Return (x, y) of the center of cell containing provided text 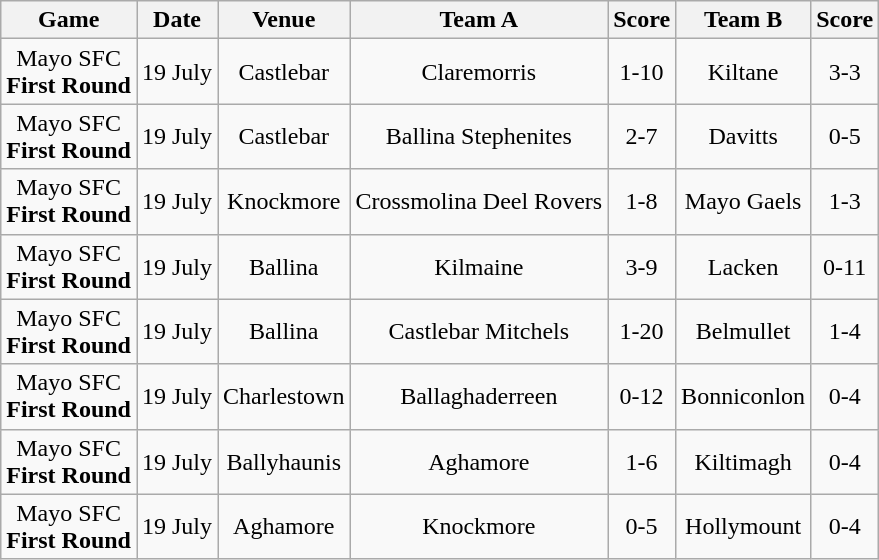
Team B (744, 20)
Game (69, 20)
1-8 (642, 202)
Ballina Stephenites (479, 136)
Hollymount (744, 526)
Ballaghaderreen (479, 396)
Lacken (744, 266)
Belmullet (744, 332)
Charlestown (284, 396)
1-6 (642, 462)
Bonniconlon (744, 396)
2-7 (642, 136)
Claremorris (479, 72)
0-12 (642, 396)
1-10 (642, 72)
Ballyhaunis (284, 462)
Date (176, 20)
1-20 (642, 332)
Team A (479, 20)
1-3 (845, 202)
Kilmaine (479, 266)
0-11 (845, 266)
Davitts (744, 136)
3-9 (642, 266)
Mayo Gaels (744, 202)
Kiltimagh (744, 462)
3-3 (845, 72)
Castlebar Mitchels (479, 332)
Venue (284, 20)
1-4 (845, 332)
Kiltane (744, 72)
Crossmolina Deel Rovers (479, 202)
